Find where the given text appears and provide that cell's center as [x, y] coordinate. 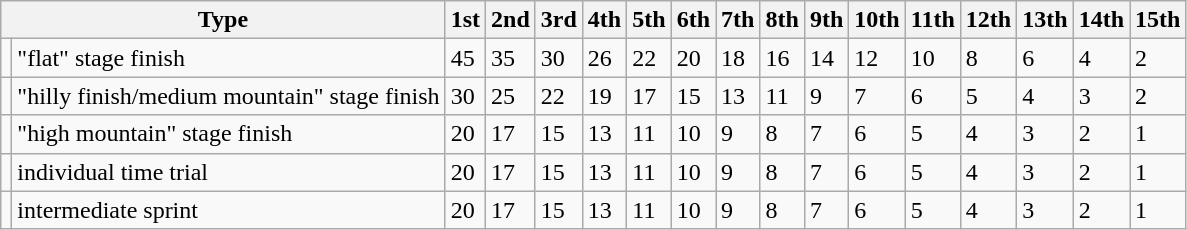
6th [693, 20]
15th [1158, 20]
8th [782, 20]
14 [826, 58]
18 [738, 58]
1st [465, 20]
11th [932, 20]
"hilly finish/medium mountain" stage finish [228, 96]
12th [988, 20]
"high mountain" stage finish [228, 134]
19 [604, 96]
12 [877, 58]
5th [649, 20]
13th [1045, 20]
intermediate sprint [228, 210]
10th [877, 20]
35 [511, 58]
4th [604, 20]
"flat" stage finish [228, 58]
Type [223, 20]
26 [604, 58]
individual time trial [228, 172]
16 [782, 58]
25 [511, 96]
9th [826, 20]
7th [738, 20]
2nd [511, 20]
14th [1101, 20]
3rd [558, 20]
45 [465, 58]
